Determine the [x, y] coordinate at the center of the cell enclosing the given text.  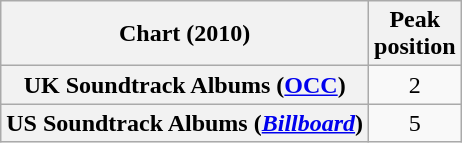
Peakposition [415, 34]
5 [415, 123]
Chart (2010) [185, 34]
2 [415, 85]
US Soundtrack Albums (Billboard) [185, 123]
UK Soundtrack Albums (OCC) [185, 85]
